Return the (X, Y) coordinate for the center point of the cell that contains the specified text.  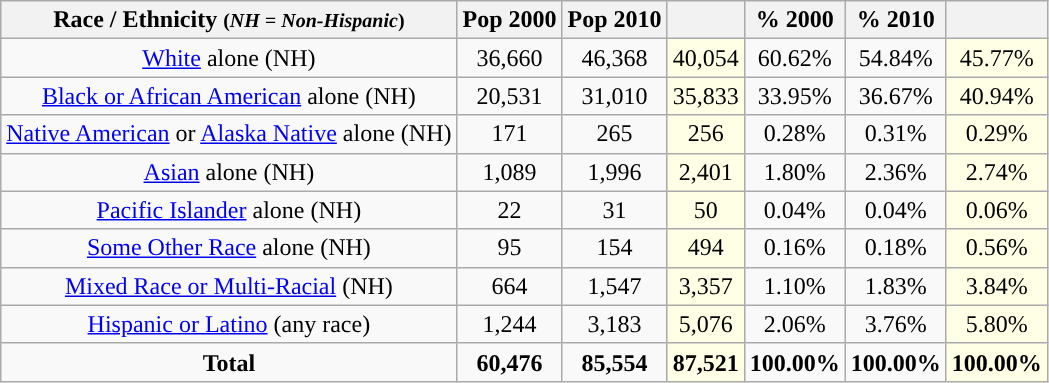
White alone (NH) (229, 58)
% 2000 (794, 20)
0.29% (996, 134)
5,076 (706, 324)
36.67% (896, 96)
Some Other Race alone (NH) (229, 248)
85,554 (614, 362)
Black or African American alone (NH) (229, 96)
1,244 (510, 324)
154 (614, 248)
0.28% (794, 134)
0.06% (996, 210)
40.94% (996, 96)
1.10% (794, 286)
Pacific Islander alone (NH) (229, 210)
1,547 (614, 286)
5.80% (996, 324)
Total (229, 362)
Mixed Race or Multi-Racial (NH) (229, 286)
0.18% (896, 248)
3.84% (996, 286)
1,996 (614, 172)
% 2010 (896, 20)
2,401 (706, 172)
40,054 (706, 58)
3.76% (896, 324)
2.06% (794, 324)
33.95% (794, 96)
0.16% (794, 248)
87,521 (706, 362)
Pop 2010 (614, 20)
1.80% (794, 172)
35,833 (706, 96)
Native American or Alaska Native alone (NH) (229, 134)
20,531 (510, 96)
Hispanic or Latino (any race) (229, 324)
171 (510, 134)
36,660 (510, 58)
3,357 (706, 286)
50 (706, 210)
3,183 (614, 324)
Race / Ethnicity (NH = Non-Hispanic) (229, 20)
2.36% (896, 172)
Pop 2000 (510, 20)
0.31% (896, 134)
664 (510, 286)
31 (614, 210)
95 (510, 248)
0.56% (996, 248)
60,476 (510, 362)
265 (614, 134)
256 (706, 134)
45.77% (996, 58)
22 (510, 210)
1,089 (510, 172)
2.74% (996, 172)
46,368 (614, 58)
1.83% (896, 286)
31,010 (614, 96)
60.62% (794, 58)
494 (706, 248)
54.84% (896, 58)
Asian alone (NH) (229, 172)
